Return [x, y] of the center of cell containing provided text 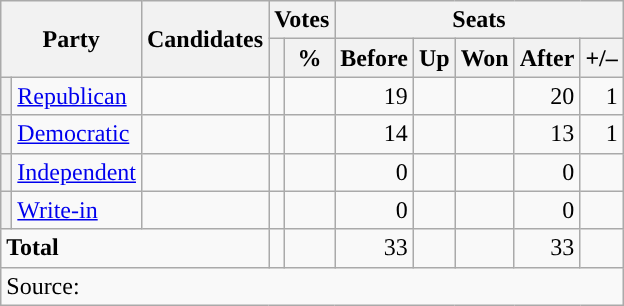
Votes [302, 20]
20 [547, 96]
Source: [312, 286]
Candidates [204, 39]
Independent [77, 172]
Democratic [77, 134]
Up [434, 58]
Won [484, 58]
% [309, 58]
Total [135, 248]
19 [374, 96]
After [547, 58]
14 [374, 134]
Before [374, 58]
Party [72, 39]
13 [547, 134]
Write-in [77, 210]
Republican [77, 96]
+/– [602, 58]
Seats [480, 20]
